From the cell containing the given text, extract its center point as [x, y] coordinate. 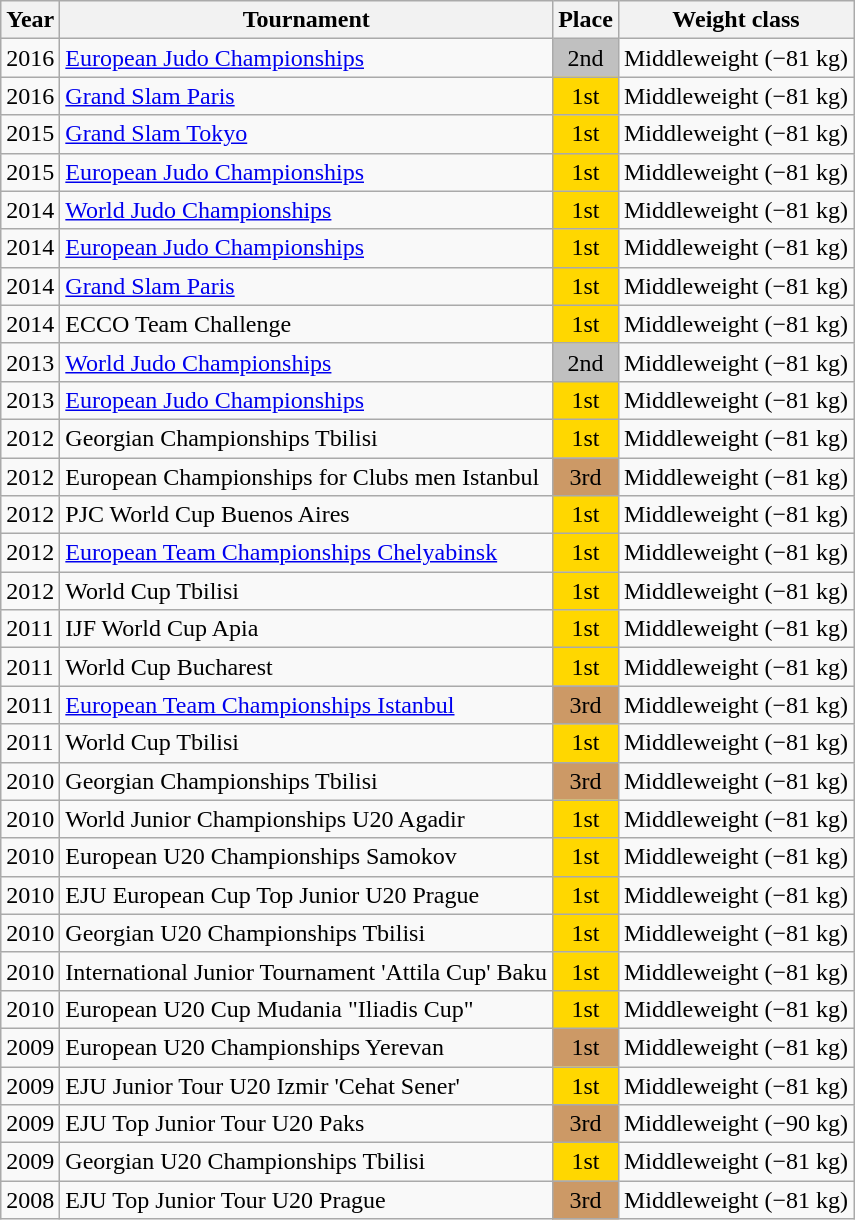
Grand Slam Tokyo [306, 134]
European U20 Cup Mudania "Iliadis Cup" [306, 1009]
World Junior Championships U20 Agadir [306, 819]
2008 [30, 1200]
EJU European Cup Top Junior U20 Prague [306, 895]
Year [30, 20]
EJU Junior Tour U20 Izmir 'Cehat Sener' [306, 1085]
PJC World Cup Buenos Aires [306, 515]
European U20 Championships Samokov [306, 857]
ECCO Team Challenge [306, 324]
EJU Top Junior Tour U20 Prague [306, 1200]
World Cup Bucharest [306, 667]
European Team Championships Istanbul [306, 705]
European Championships for Clubs men Istanbul [306, 477]
Tournament [306, 20]
European Team Championships Chelyabinsk [306, 553]
Place [586, 20]
European U20 Championships Yerevan [306, 1047]
International Junior Tournament 'Attila Cup' Baku [306, 971]
Middleweight (−90 kg) [736, 1124]
IJF World Cup Apia [306, 629]
Weight class [736, 20]
EJU Top Junior Tour U20 Paks [306, 1124]
